Return [X, Y] of the center of cell containing provided text 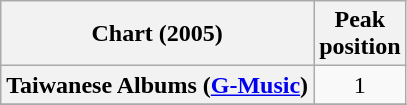
Taiwanese Albums (G-Music) [158, 85]
1 [360, 85]
Chart (2005) [158, 34]
Peakposition [360, 34]
